Locate the cell with the specified text and output its (x, y) center coordinate. 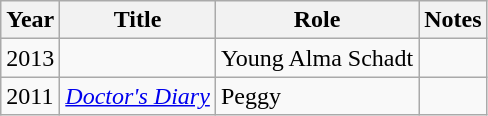
Young Alma Schadt (316, 58)
Notes (453, 20)
Role (316, 20)
Doctor's Diary (138, 96)
Peggy (316, 96)
Year (30, 20)
2013 (30, 58)
Title (138, 20)
2011 (30, 96)
